Search for the cell housing the specified text and yield its [x, y] center coordinate. 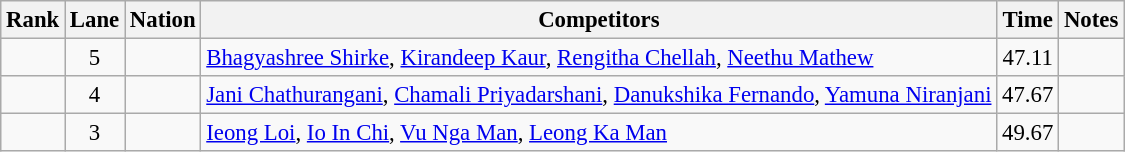
Jani Chathurangani, Chamali Priyadarshani, Danukshika Fernando, Yamuna Niranjani [599, 95]
Ieong Loi, Io In Chi, Vu Nga Man, Leong Ka Man [599, 133]
5 [95, 58]
Time [1028, 20]
47.67 [1028, 95]
4 [95, 95]
Competitors [599, 20]
47.11 [1028, 58]
Rank [33, 20]
Bhagyashree Shirke, Kirandeep Kaur, Rengitha Chellah, Neethu Mathew [599, 58]
49.67 [1028, 133]
3 [95, 133]
Notes [1092, 20]
Lane [95, 20]
Nation [163, 20]
